For the text-containing cell, return its midpoint in (X, Y) coordinate format. 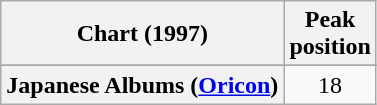
Chart (1997) (142, 34)
Japanese Albums (Oricon) (142, 85)
Peakposition (330, 34)
18 (330, 85)
